Return the (x, y) coordinate for the center point of the cell that contains the specified text.  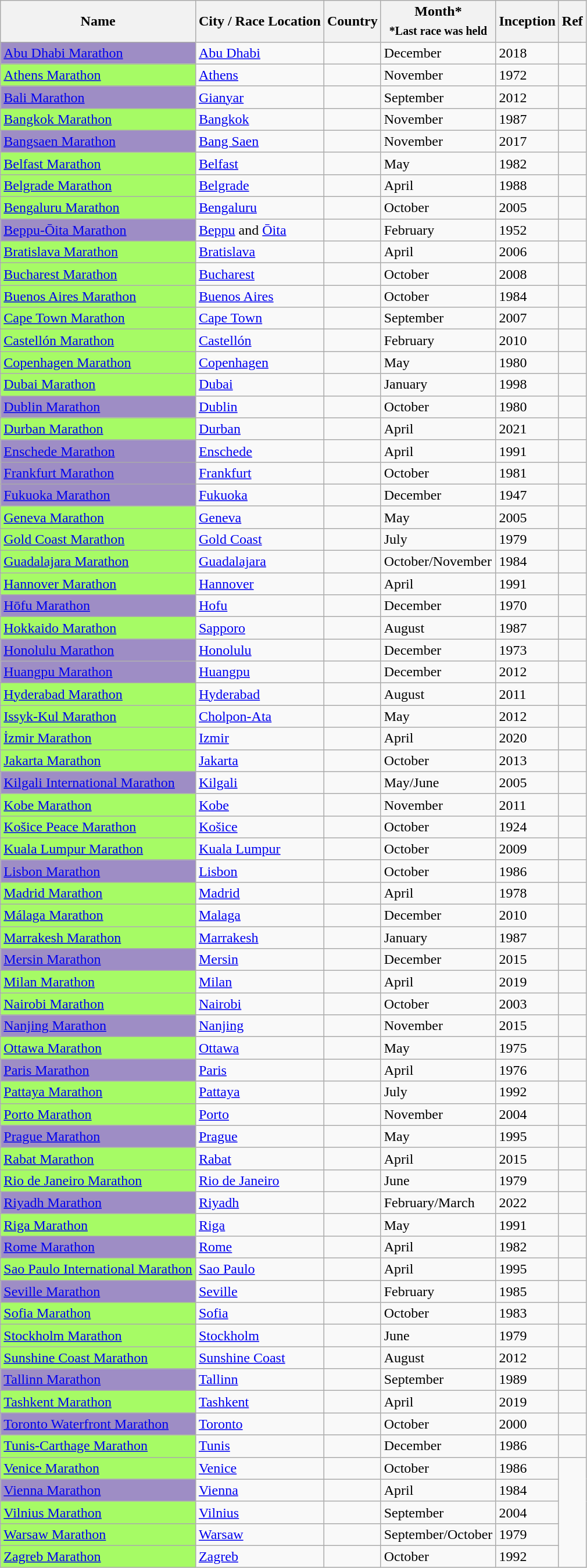
1924 (527, 827)
Prague Marathon (98, 1136)
Gold Coast (259, 539)
Geneva Marathon (98, 517)
Bali Marathon (98, 97)
Belfast Marathon (98, 163)
Gianyar (259, 97)
Pattaya Marathon (98, 1092)
1976 (527, 1070)
2020 (527, 738)
Riyadh (259, 1203)
Tashkent (259, 1402)
Mersin Marathon (98, 960)
Beppu and Ōita (259, 230)
Bangkok Marathon (98, 119)
2013 (527, 760)
Fukuoka (259, 495)
Copenhagen Marathon (98, 363)
1947 (527, 495)
Athens (259, 75)
Vienna (259, 1490)
Guadalajara Marathon (98, 562)
Milan (259, 982)
Frankfurt (259, 473)
Zagreb Marathon (98, 1556)
Dublin Marathon (98, 407)
Buenos Aires (259, 296)
Sapporo (259, 628)
Bucharest Marathon (98, 274)
May/June (438, 783)
Nairobi Marathon (98, 1004)
Stockholm Marathon (98, 1336)
Honolulu Marathon (98, 650)
Rabat (259, 1158)
Tallinn Marathon (98, 1380)
Beppu-Ōita Marathon (98, 230)
Bratislava Marathon (98, 252)
Madrid Marathon (98, 893)
Rio de Janeiro (259, 1181)
Zagreb (259, 1556)
Dubai Marathon (98, 385)
Issyk-Kul Marathon (98, 716)
October/November (438, 562)
Kuala Lumpur Marathon (98, 849)
2017 (527, 141)
Sunshine Coast (259, 1358)
Riga Marathon (98, 1225)
Jakarta Marathon (98, 760)
Vilnius Marathon (98, 1512)
Kobe (259, 805)
February/March (438, 1203)
Name (98, 21)
Castellón (259, 340)
2000 (527, 1424)
Stockholm (259, 1336)
Month**Last race was held (438, 21)
Nanjing Marathon (98, 1026)
1985 (527, 1291)
Cape Town (259, 318)
Hannover (259, 584)
Izmir (259, 738)
Country (352, 21)
Pattaya (259, 1092)
Warsaw (259, 1534)
Tunis-Carthage Marathon (98, 1446)
Vienna Marathon (98, 1490)
Rio de Janeiro Marathon (98, 1181)
Košice Peace Marathon (98, 827)
Belgrade (259, 185)
1952 (527, 230)
Kilgali International Marathon (98, 783)
Kilgali (259, 783)
Bengaluru Marathon (98, 208)
Toronto Waterfront Marathon (98, 1424)
Sunshine Coast Marathon (98, 1358)
Ottawa Marathon (98, 1048)
Riyadh Marathon (98, 1203)
Sao Paulo (259, 1269)
Tallinn (259, 1380)
Honolulu (259, 650)
Madrid (259, 893)
Toronto (259, 1424)
Dublin (259, 407)
Enschede Marathon (98, 451)
Seville Marathon (98, 1291)
Kobe Marathon (98, 805)
Warsaw Marathon (98, 1534)
Paris Marathon (98, 1070)
Tashkent Marathon (98, 1402)
Tunis (259, 1446)
September/October (438, 1534)
Bang Saen (259, 141)
Bangsaen Marathon (98, 141)
Paris (259, 1070)
1973 (527, 650)
1972 (527, 75)
Inception (527, 21)
Guadalajara (259, 562)
1988 (527, 185)
Vilnius (259, 1512)
Rome (259, 1247)
Hokkaido Marathon (98, 628)
2022 (527, 1203)
Buenos Aires Marathon (98, 296)
Abu Dhabi Marathon (98, 53)
Belgrade Marathon (98, 185)
Fukuoka Marathon (98, 495)
Nairobi (259, 1004)
Bengaluru (259, 208)
Huangpu Marathon (98, 672)
Hannover Marathon (98, 584)
Sofia Marathon (98, 1314)
1970 (527, 606)
City / Race Location (259, 21)
1975 (527, 1048)
Hyderabad (259, 694)
1989 (527, 1380)
1978 (527, 893)
Cholpon-Ata (259, 716)
Dubai (259, 385)
Copenhagen (259, 363)
Prague (259, 1136)
Gold Coast Marathon (98, 539)
Malaga (259, 916)
Bratislava (259, 252)
Ottawa (259, 1048)
Milan Marathon (98, 982)
1981 (527, 473)
2018 (527, 53)
Castellón Marathon (98, 340)
Enschede (259, 451)
2006 (527, 252)
Rabat Marathon (98, 1158)
Geneva (259, 517)
2009 (527, 849)
Rome Marathon (98, 1247)
Marrakesh Marathon (98, 938)
Nanjing (259, 1026)
Durban (259, 429)
Marrakesh (259, 938)
Frankfurt Marathon (98, 473)
Sofia (259, 1314)
Porto (259, 1114)
Košice (259, 827)
1998 (527, 385)
Bangkok (259, 119)
Kuala Lumpur (259, 849)
Málaga Marathon (98, 916)
2003 (527, 1004)
Ref (572, 21)
Lisbon Marathon (98, 871)
Bucharest (259, 274)
Abu Dhabi (259, 53)
Jakarta (259, 760)
Sao Paulo International Marathon (98, 1269)
Lisbon (259, 871)
Venice Marathon (98, 1468)
Mersin (259, 960)
İzmir Marathon (98, 738)
2021 (527, 429)
Hyderabad Marathon (98, 694)
Belfast (259, 163)
1983 (527, 1314)
Porto Marathon (98, 1114)
Athens Marathon (98, 75)
Venice (259, 1468)
Riga (259, 1225)
Seville (259, 1291)
2007 (527, 318)
Huangpu (259, 672)
Cape Town Marathon (98, 318)
Durban Marathon (98, 429)
Hōfu Marathon (98, 606)
Hofu (259, 606)
2008 (527, 274)
